Locate the cell with the specified text and output its (x, y) center coordinate. 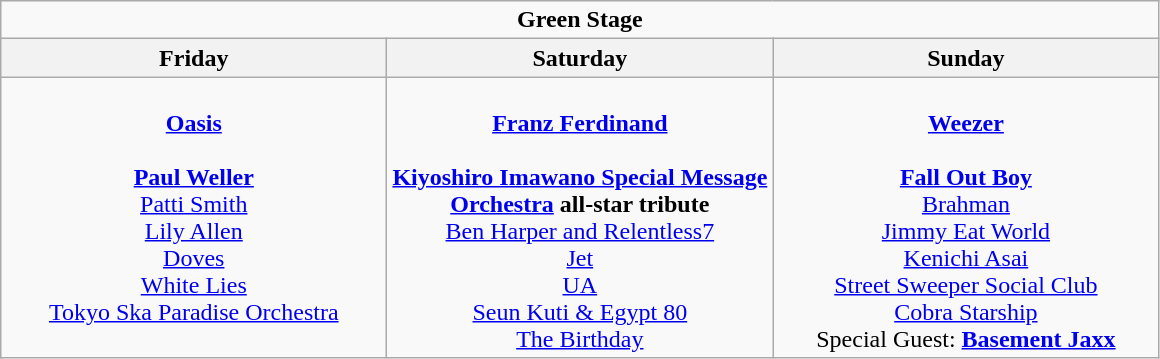
Friday (194, 58)
Weezer Fall Out Boy Brahman Jimmy Eat World Kenichi Asai Street Sweeper Social Club Cobra Starship Special Guest: Basement Jaxx (966, 218)
Franz Ferdinand Kiyoshiro Imawano Special Message Orchestra all-star tribute Ben Harper and Relentless7 Jet UA Seun Kuti & Egypt 80 The Birthday (580, 218)
Green Stage (580, 20)
Oasis Paul Weller Patti Smith Lily Allen Doves White Lies Tokyo Ska Paradise Orchestra (194, 218)
Saturday (580, 58)
Sunday (966, 58)
